Pinpoint the cell where the given text exists, returning its (X, Y) midpoint coordinate. 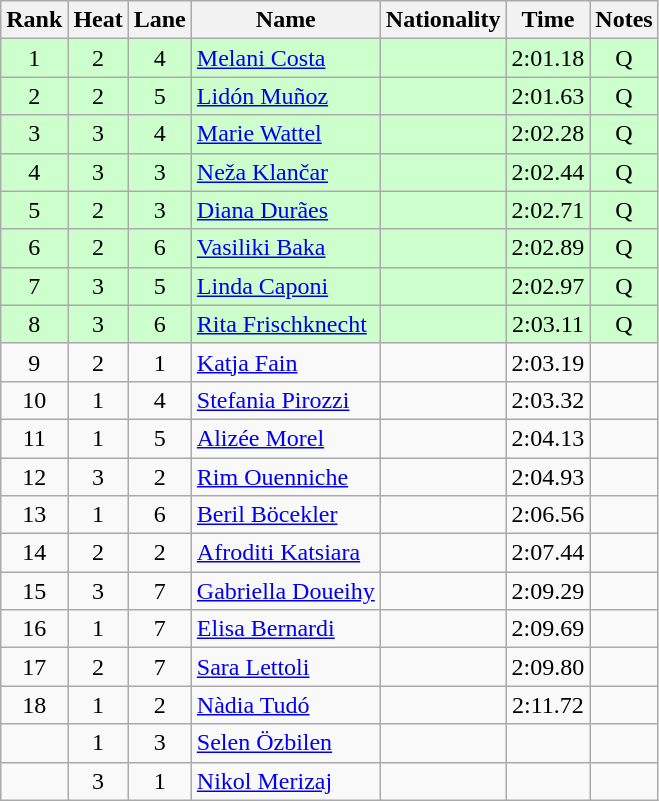
12 (34, 477)
Selen Özbilen (286, 743)
Neža Klančar (286, 172)
11 (34, 438)
Linda Caponi (286, 286)
Lidón Muñoz (286, 96)
Vasiliki Baka (286, 248)
Katja Fain (286, 362)
2:11.72 (548, 705)
Rank (34, 20)
2:06.56 (548, 515)
Beril Böcekler (286, 515)
Nàdia Tudó (286, 705)
2:01.63 (548, 96)
2:07.44 (548, 553)
Alizée Morel (286, 438)
Nationality (443, 20)
Stefania Pirozzi (286, 400)
Heat (98, 20)
Sara Lettoli (286, 667)
14 (34, 553)
Melani Costa (286, 58)
2:01.18 (548, 58)
10 (34, 400)
17 (34, 667)
2:02.28 (548, 134)
Name (286, 20)
Elisa Bernardi (286, 629)
2:02.44 (548, 172)
15 (34, 591)
2:09.80 (548, 667)
9 (34, 362)
13 (34, 515)
2:02.97 (548, 286)
2:03.19 (548, 362)
Notes (624, 20)
Afroditi Katsiara (286, 553)
2:03.32 (548, 400)
2:09.29 (548, 591)
16 (34, 629)
8 (34, 324)
Marie Wattel (286, 134)
2:09.69 (548, 629)
Rim Ouenniche (286, 477)
Nikol Merizaj (286, 781)
Lane (160, 20)
2:03.11 (548, 324)
2:02.71 (548, 210)
Gabriella Doueihy (286, 591)
2:04.93 (548, 477)
2:02.89 (548, 248)
2:04.13 (548, 438)
18 (34, 705)
Rita Frischknecht (286, 324)
Time (548, 20)
Diana Durães (286, 210)
